For the text-containing cell, return its midpoint in (x, y) coordinate format. 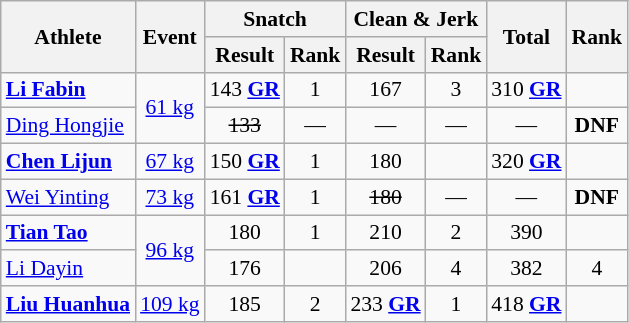
Chen Lijun (68, 162)
Wei Yinting (68, 197)
185 (245, 304)
233 GR (385, 304)
161 GR (245, 197)
150 GR (245, 162)
210 (385, 233)
Liu Huanhua (68, 304)
133 (245, 126)
143 GR (245, 90)
Tian Tao (68, 233)
61 kg (170, 108)
310 GR (526, 90)
382 (526, 269)
418 GR (526, 304)
3 (456, 90)
67 kg (170, 162)
206 (385, 269)
Athlete (68, 36)
Li Dayin (68, 269)
176 (245, 269)
320 GR (526, 162)
73 kg (170, 197)
167 (385, 90)
Li Fabin (68, 90)
Snatch (276, 19)
390 (526, 233)
Event (170, 36)
109 kg (170, 304)
Ding Hongjie (68, 126)
Total (526, 36)
Clean & Jerk (416, 19)
96 kg (170, 250)
